Search for the cell housing the specified text and yield its [x, y] center coordinate. 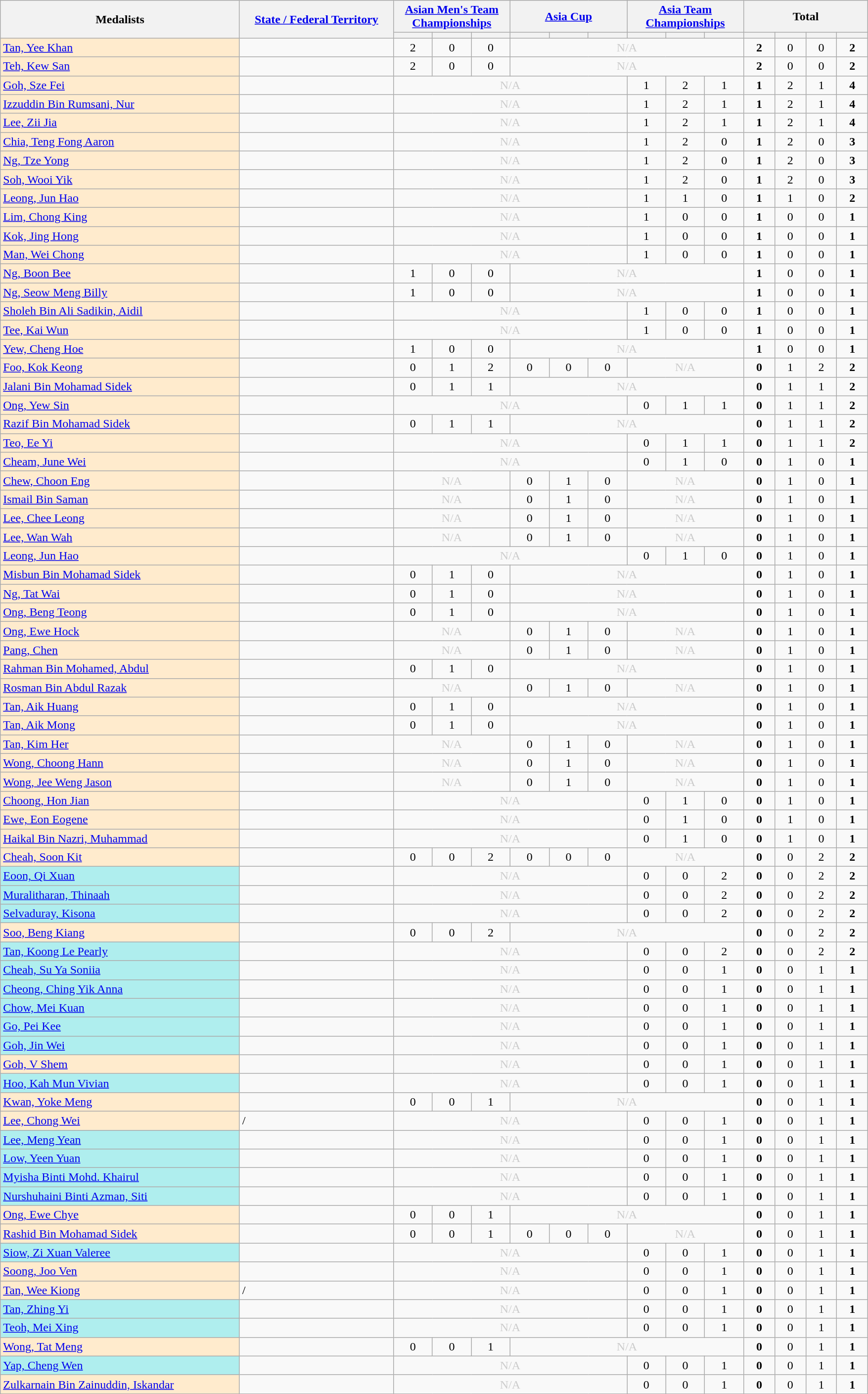
Tan, Zhing Yi [120, 1309]
Lim, Chong King [120, 217]
Tee, Kai Wun [120, 330]
Cheah, Soon Kit [120, 857]
Cheam, June Wei [120, 462]
Ewe, Eon Eogene [120, 819]
Tan, Koong Le Pearly [120, 951]
Razif Bin Mohamad Sidek [120, 424]
Selvaduray, Kisona [120, 914]
Yew, Cheng Hoe [120, 349]
Siow, Zi Xuan Valeree [120, 1253]
Izzuddin Bin Rumsani, Nur [120, 104]
Tan, Kim Her [120, 744]
Tan, Aik Mong [120, 725]
Wong, Jee Weng Jason [120, 782]
Yap, Cheng Wen [120, 1365]
Asia Cup [568, 17]
Misbun Bin Mohamad Sidek [120, 575]
Rashid Bin Mohamad Sidek [120, 1234]
Nurshuhaini Binti Azman, Siti [120, 1196]
Goh, Jin Wei [120, 1045]
Goh, V Shem [120, 1064]
Medalists [120, 19]
Ng, Tze Yong [120, 160]
Chia, Teng Fong Aaron [120, 141]
State / Federal Territory [317, 19]
Chew, Choon Eng [120, 480]
Muralitharan, Thinaah [120, 895]
Ong, Yew Sin [120, 405]
Myisha Binti Mohd. Khairul [120, 1177]
Lee, Meng Yean [120, 1139]
Hoo, Kah Mun Vivian [120, 1083]
Kok, Jing Hong [120, 236]
Soh, Wooi Yik [120, 179]
Teoh, Mei Xing [120, 1328]
Ng, Tat Wai [120, 594]
Ong, Beng Teong [120, 612]
Asia Team Championships [685, 17]
Teh, Kew San [120, 66]
Tan, Aik Huang [120, 706]
Go, Pei Kee [120, 1026]
Cheah, Su Ya Soniia [120, 970]
Ng, Seow Meng Billy [120, 292]
Lee, Chong Wei [120, 1120]
Chow, Mei Kuan [120, 1008]
Wong, Tat Meng [120, 1347]
Haikal Bin Nazri, Muhammad [120, 838]
Soo, Beng Kiang [120, 932]
Ng, Boon Bee [120, 274]
Man, Wei Chong [120, 255]
Goh, Sze Fei [120, 85]
Total [806, 17]
Rosman Bin Abdul Razak [120, 688]
Eoon, Qi Xuan [120, 876]
Kwan, Yoke Meng [120, 1102]
Choong, Hon Jian [120, 800]
Low, Yeen Yuan [120, 1159]
Rahman Bin Mohamed, Abdul [120, 669]
Lee, Wan Wah [120, 537]
Cheong, Ching Yik Anna [120, 989]
Foo, Kok Keong [120, 368]
Pang, Chen [120, 650]
Tan, Yee Khan [120, 47]
Lee, Zii Jia [120, 123]
Ong, Ewe Hock [120, 631]
Asian Men's Team Championships [452, 17]
Sholeh Bin Ali Sadikin, Aidil [120, 311]
Wong, Choong Hann [120, 763]
Teo, Ee Yi [120, 443]
Soong, Joo Ven [120, 1271]
Jalani Bin Mohamad Sidek [120, 386]
Tan, Wee Kiong [120, 1290]
Ismail Bin Saman [120, 499]
Lee, Chee Leong [120, 518]
Zulkarnain Bin Zainuddin, Iskandar [120, 1384]
Ong, Ewe Chye [120, 1215]
